From the cell containing the given text, extract its center point as (x, y) coordinate. 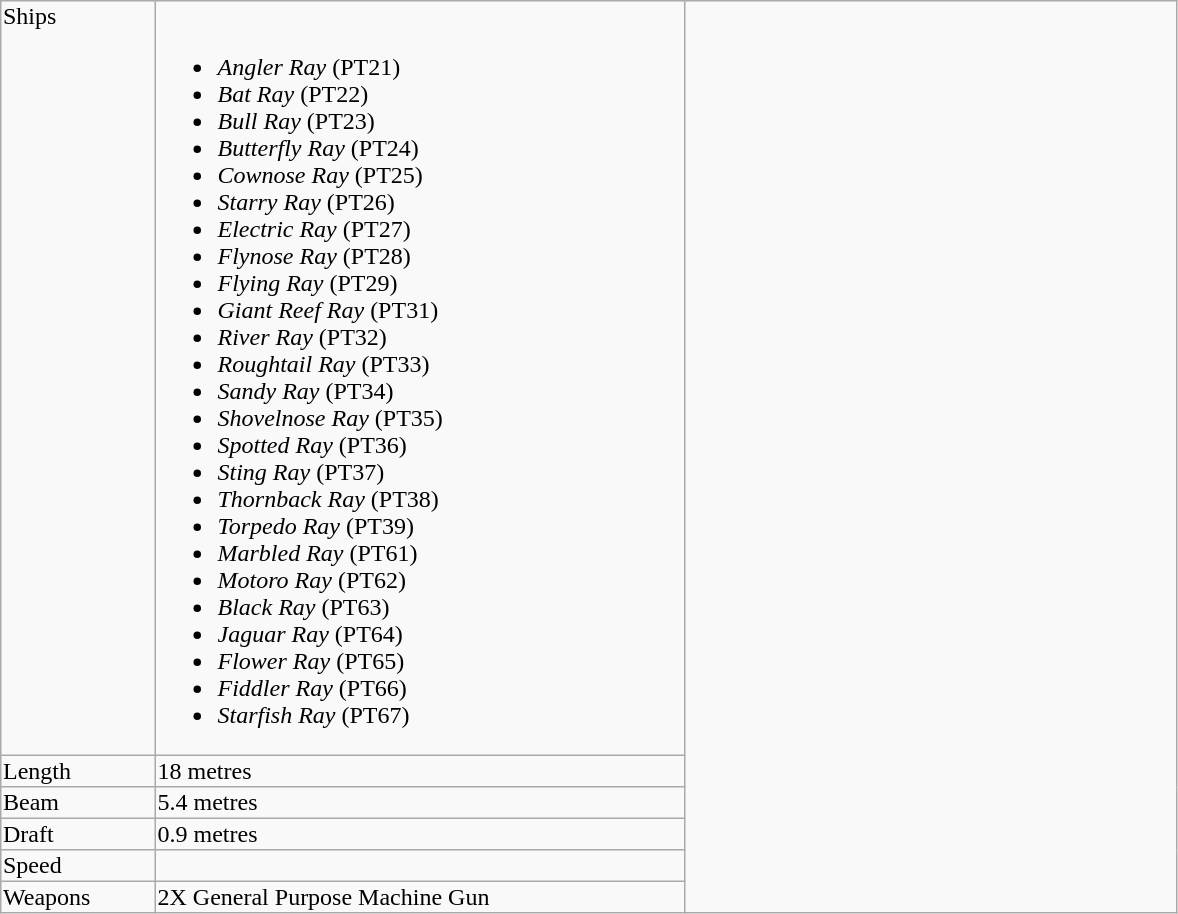
Length (78, 771)
18 metres (420, 771)
Ships (78, 378)
2X General Purpose Machine Gun (420, 897)
0.9 metres (420, 834)
5.4 metres (420, 803)
Speed (78, 866)
Draft (78, 834)
Beam (78, 803)
Weapons (78, 897)
